Locate the cell with the specified text and output its [X, Y] center coordinate. 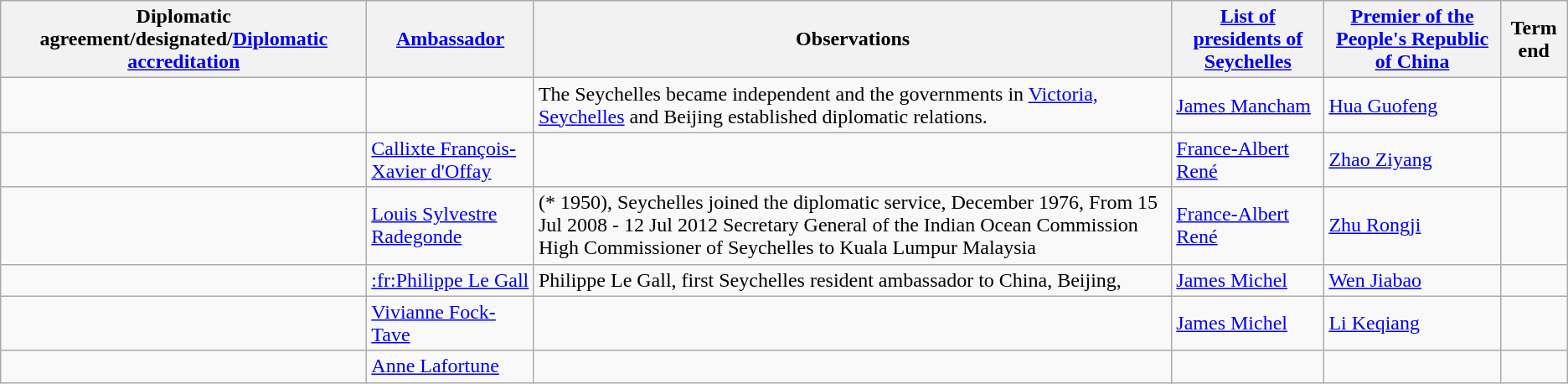
List of presidents of Seychelles [1248, 39]
Philippe Le Gall, first Seychelles resident ambassador to China, Beijing, [853, 280]
Wen Jiabao [1412, 280]
Callixte François-Xavier d'Offay [451, 159]
Anne Lafortune [451, 366]
The Seychelles became independent and the governments in Victoria, Seychelles and Beijing established diplomatic relations. [853, 106]
Ambassador [451, 39]
Zhu Rongji [1412, 226]
Louis Sylvestre Radegonde [451, 226]
Li Keqiang [1412, 324]
Diplomatic agreement/designated/Diplomatic accreditation [184, 39]
Premier of the People's Republic of China [1412, 39]
Hua Guofeng [1412, 106]
:fr:Philippe Le Gall [451, 280]
Observations [853, 39]
Zhao Ziyang [1412, 159]
James Mancham [1248, 106]
Vivianne Fock-Tave [451, 324]
Term end [1534, 39]
